Return the [X, Y] coordinate for the center point of the cell that contains the specified text.  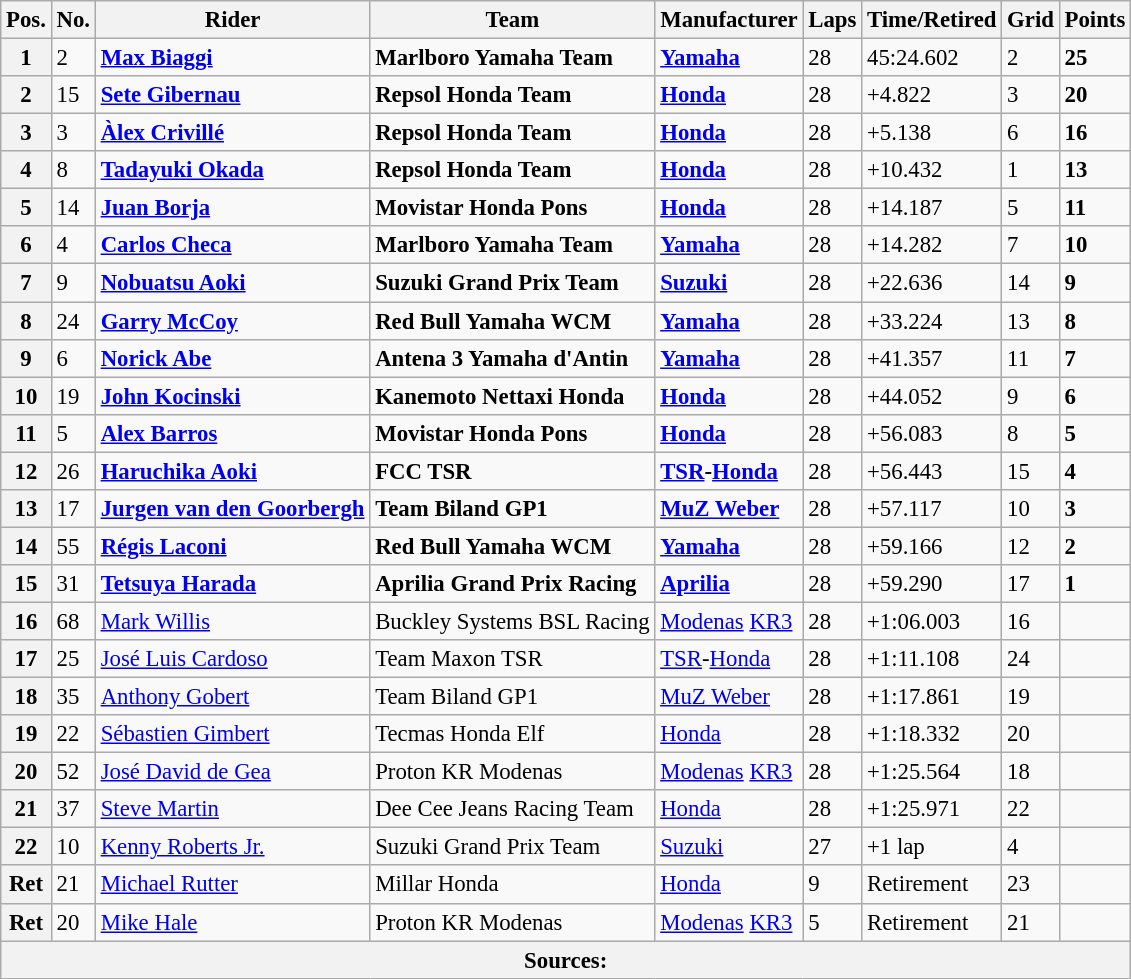
+1:06.003 [932, 621]
Norick Abe [232, 358]
+1:17.861 [932, 697]
Nobuatsu Aoki [232, 283]
Steve Martin [232, 809]
Aprilia [729, 584]
No. [73, 20]
+1:25.564 [932, 772]
Manufacturer [729, 20]
Àlex Crivillé [232, 133]
+1 lap [932, 847]
Michael Rutter [232, 885]
Millar Honda [512, 885]
José Luis Cardoso [232, 659]
+33.224 [932, 321]
Rider [232, 20]
Mark Willis [232, 621]
+44.052 [932, 396]
+14.282 [932, 245]
+22.636 [932, 283]
23 [1030, 885]
Kanemoto Nettaxi Honda [512, 396]
Carlos Checa [232, 245]
Mike Hale [232, 922]
Anthony Gobert [232, 697]
26 [73, 471]
Team Maxon TSR [512, 659]
Tecmas Honda Elf [512, 734]
+14.187 [932, 208]
+56.443 [932, 471]
Time/Retired [932, 20]
35 [73, 697]
FCC TSR [512, 471]
Buckley Systems BSL Racing [512, 621]
+56.083 [932, 433]
+41.357 [932, 358]
Sébastien Gimbert [232, 734]
Jurgen van den Goorbergh [232, 509]
+59.290 [932, 584]
+10.432 [932, 170]
Aprilia Grand Prix Racing [512, 584]
68 [73, 621]
+5.138 [932, 133]
+1:18.332 [932, 734]
52 [73, 772]
Sete Gibernau [232, 95]
Antena 3 Yamaha d'Antin [512, 358]
Max Biaggi [232, 58]
+59.166 [932, 546]
Garry McCoy [232, 321]
Team [512, 20]
Pos. [26, 20]
45:24.602 [932, 58]
Tetsuya Harada [232, 584]
Grid [1030, 20]
Sources: [566, 960]
+57.117 [932, 509]
Dee Cee Jeans Racing Team [512, 809]
37 [73, 809]
Kenny Roberts Jr. [232, 847]
+1:25.971 [932, 809]
Laps [832, 20]
55 [73, 546]
31 [73, 584]
27 [832, 847]
+1:11.108 [932, 659]
+4.822 [932, 95]
Haruchika Aoki [232, 471]
José David de Gea [232, 772]
Juan Borja [232, 208]
Alex Barros [232, 433]
Régis Laconi [232, 546]
Tadayuki Okada [232, 170]
John Kocinski [232, 396]
Points [1094, 20]
